Determine the [X, Y] coordinate at the center of the cell enclosing the given text.  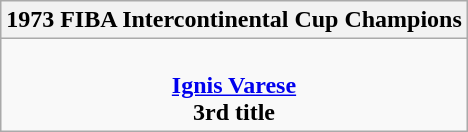
Ignis Varese3rd title [234, 85]
1973 FIBA Intercontinental Cup Champions [234, 20]
